Output the [x, y] coordinate of the center of the cell containing the given text.  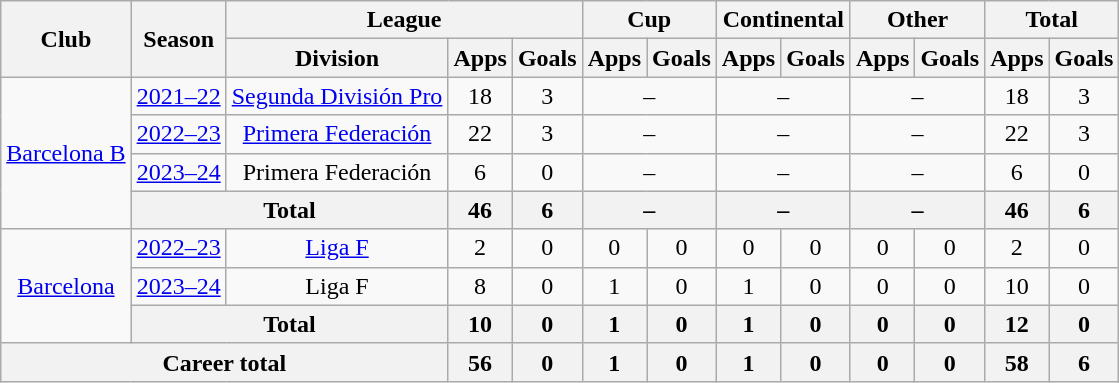
Season [178, 39]
56 [480, 362]
Club [66, 39]
2021–22 [178, 96]
Segunda División Pro [337, 96]
Continental [783, 20]
58 [1017, 362]
Cup [649, 20]
Other [917, 20]
12 [1017, 324]
League [404, 20]
Division [337, 58]
Barcelona [66, 286]
Barcelona B [66, 153]
Career total [224, 362]
8 [480, 286]
